Return [X, Y] of the center of cell containing provided text 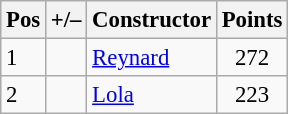
223 [252, 95]
272 [252, 58]
Reynard [152, 58]
2 [24, 95]
Points [252, 20]
Pos [24, 20]
1 [24, 58]
Constructor [152, 20]
Lola [152, 95]
+/– [66, 20]
